Identify which cell holds the provided text, then report its (X, Y) central coordinate. 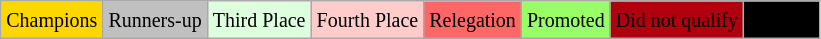
Fourth Place (368, 20)
Third Place (259, 20)
Champions (52, 20)
Relegation (473, 20)
Did not qualify (676, 20)
Promoted (566, 20)
not held (781, 20)
Runners-up (155, 20)
